Provide the (X, Y) coordinate of the cell's center where the given text is located.  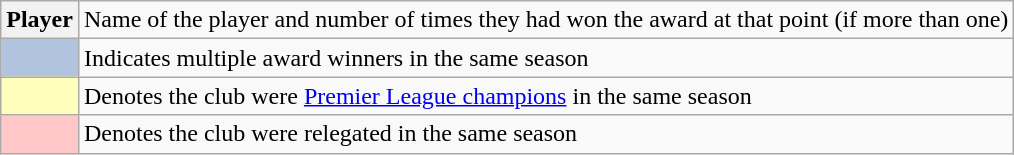
Denotes the club were Premier League champions in the same season (546, 96)
Denotes the club were relegated in the same season (546, 134)
Player (40, 20)
Indicates multiple award winners in the same season (546, 58)
Name of the player and number of times they had won the award at that point (if more than one) (546, 20)
